Extract the (x, y) coordinate from the center of the cell holding the provided text.  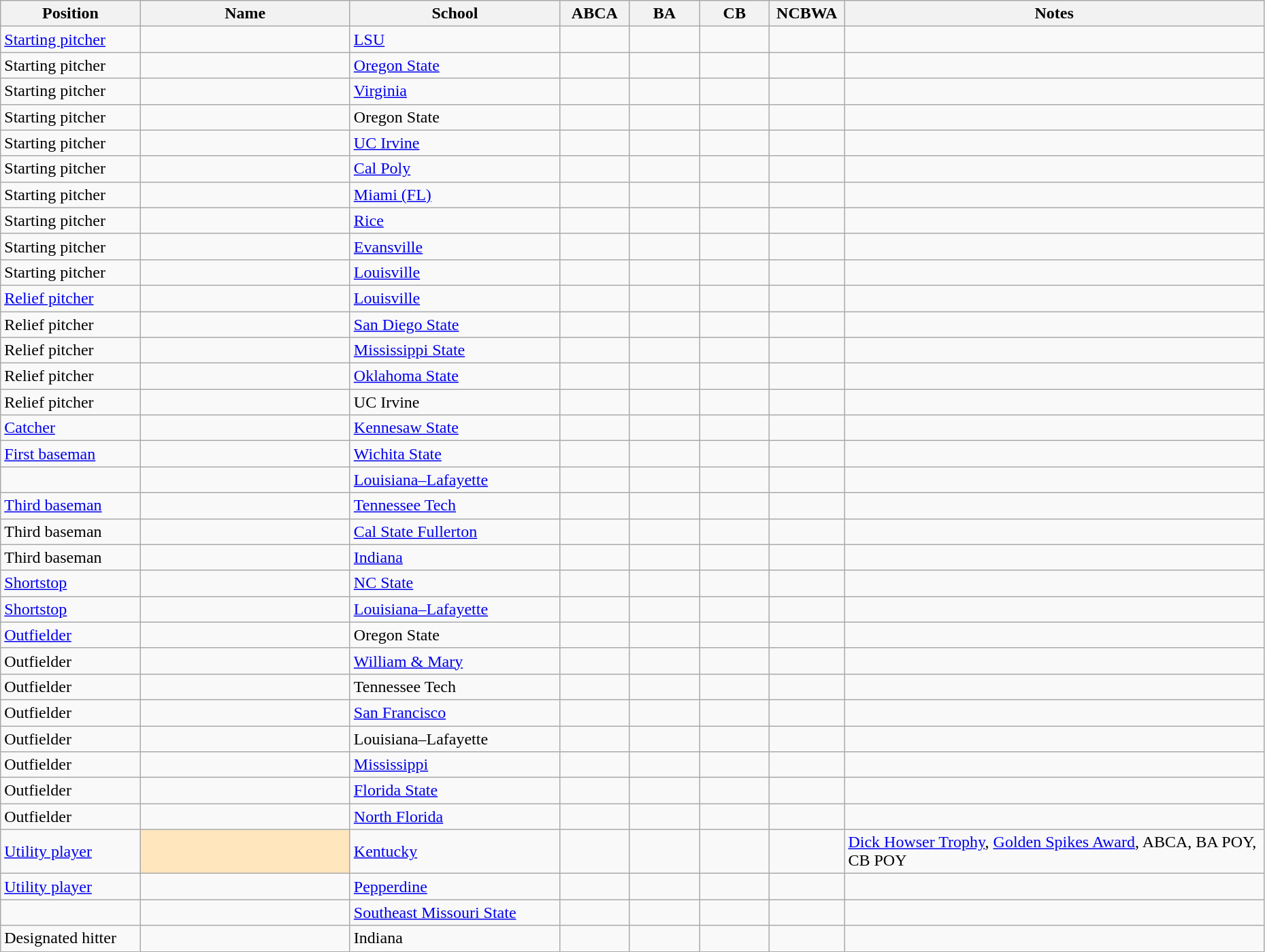
Cal State Fullerton (455, 531)
Evansville (455, 246)
Oklahoma State (455, 376)
School (455, 14)
Dick Howser Trophy, Golden Spikes Award, ABCA, BA POY, CB POY (1054, 852)
NC State (455, 583)
Notes (1054, 14)
Kentucky (455, 852)
Cal Poly (455, 169)
San Diego State (455, 325)
Kennesaw State (455, 428)
William & Mary (455, 661)
CB (735, 14)
LSU (455, 39)
Miami (FL) (455, 195)
San Francisco (455, 712)
Rice (455, 220)
Wichita State (455, 454)
Name (245, 14)
Southeast Missouri State (455, 913)
First baseman (71, 454)
Florida State (455, 791)
NCBWA (807, 14)
Position (71, 14)
Virginia (455, 91)
Mississippi (455, 765)
ABCA (595, 14)
Designated hitter (71, 938)
Pepperdine (455, 887)
Mississippi State (455, 350)
BA (664, 14)
Catcher (71, 428)
North Florida (455, 817)
